Extract the [X, Y] coordinate from the center of the cell holding the provided text.  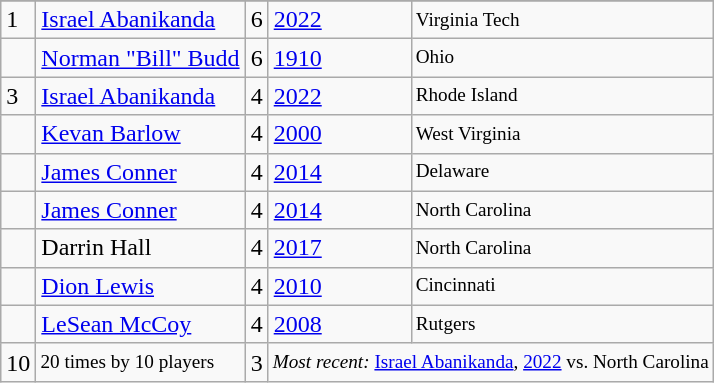
Darrin Hall [140, 248]
2017 [340, 248]
Most recent: Israel Abanikanda, 2022 vs. North Carolina [490, 362]
West Virginia [562, 134]
LeSean McCoy [140, 324]
Kevan Barlow [140, 134]
20 times by 10 players [140, 362]
Cincinnati [562, 286]
1 [18, 20]
2008 [340, 324]
2000 [340, 134]
Rhode Island [562, 96]
Virginia Tech [562, 20]
Dion Lewis [140, 286]
2010 [340, 286]
Delaware [562, 172]
10 [18, 362]
1910 [340, 58]
Rutgers [562, 324]
Ohio [562, 58]
Norman "Bill" Budd [140, 58]
